Find where the given text appears and provide that cell's center as [x, y] coordinate. 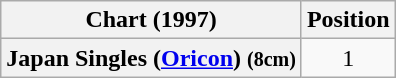
Japan Singles (Oricon) (8cm) [152, 58]
Position [348, 20]
Chart (1997) [152, 20]
1 [348, 58]
